Return (X, Y) of the center of cell containing provided text 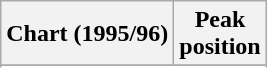
Peakposition (220, 34)
Chart (1995/96) (88, 34)
